Provide the (X, Y) coordinate of the cell's center where the given text is located.  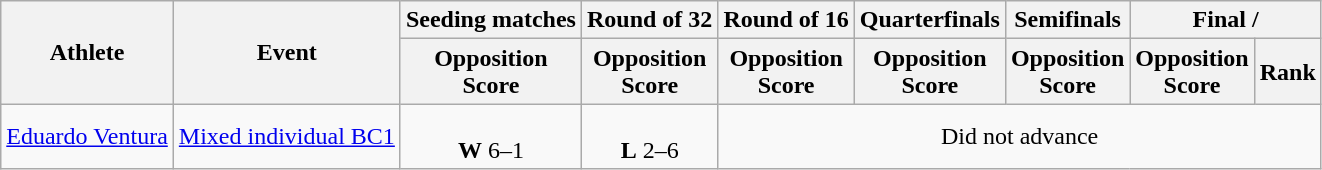
Event (286, 52)
Mixed individual BC1 (286, 136)
Final / (1226, 20)
Did not advance (1020, 136)
Semifinals (1067, 20)
Athlete (88, 52)
Seeding matches (490, 20)
Eduardo Ventura (88, 136)
Rank (1288, 72)
Quarterfinals (930, 20)
Round of 32 (649, 20)
W 6–1 (490, 136)
Round of 16 (786, 20)
L 2–6 (649, 136)
